Return the [X, Y] coordinate for the center point of the cell that contains the specified text.  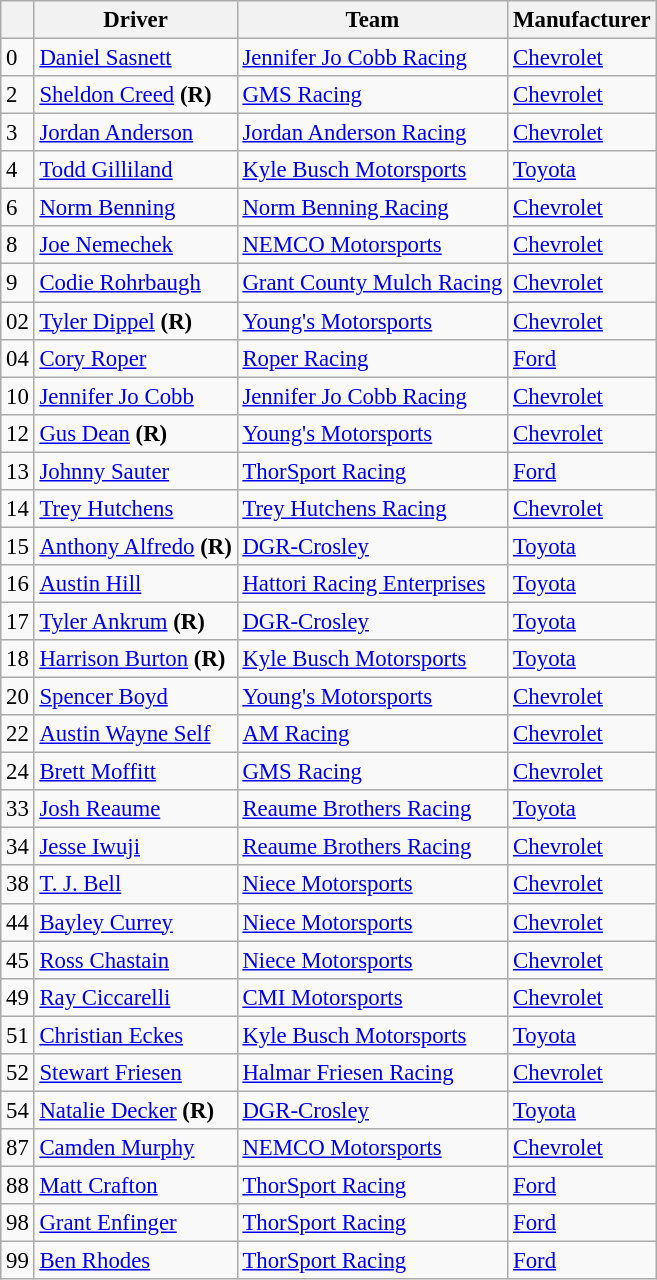
Johnny Sauter [136, 471]
Daniel Sasnett [136, 58]
15 [18, 546]
Manufacturer [582, 20]
Jordan Anderson [136, 133]
17 [18, 621]
Tyler Dippel (R) [136, 321]
38 [18, 885]
Natalie Decker (R) [136, 1110]
Austin Wayne Self [136, 734]
AM Racing [372, 734]
9 [18, 283]
Brett Moffitt [136, 772]
3 [18, 133]
52 [18, 1073]
45 [18, 960]
2 [18, 95]
Gus Dean (R) [136, 433]
04 [18, 358]
22 [18, 734]
16 [18, 584]
14 [18, 509]
Christian Eckes [136, 1035]
44 [18, 922]
Norm Benning [136, 208]
Todd Gilliland [136, 170]
88 [18, 1185]
13 [18, 471]
Grant Enfinger [136, 1223]
12 [18, 433]
CMI Motorsports [372, 997]
Ross Chastain [136, 960]
Anthony Alfredo (R) [136, 546]
Joe Nemechek [136, 245]
6 [18, 208]
Ben Rhodes [136, 1261]
33 [18, 809]
18 [18, 659]
Grant County Mulch Racing [372, 283]
Sheldon Creed (R) [136, 95]
8 [18, 245]
Matt Crafton [136, 1185]
Stewart Friesen [136, 1073]
Hattori Racing Enterprises [372, 584]
02 [18, 321]
0 [18, 58]
Spencer Boyd [136, 697]
51 [18, 1035]
10 [18, 396]
99 [18, 1261]
Tyler Ankrum (R) [136, 621]
49 [18, 997]
Norm Benning Racing [372, 208]
Ray Ciccarelli [136, 997]
98 [18, 1223]
Trey Hutchens Racing [372, 509]
Driver [136, 20]
Jesse Iwuji [136, 847]
Cory Roper [136, 358]
Austin Hill [136, 584]
Harrison Burton (R) [136, 659]
Trey Hutchens [136, 509]
Bayley Currey [136, 922]
Jordan Anderson Racing [372, 133]
87 [18, 1148]
34 [18, 847]
24 [18, 772]
Halmar Friesen Racing [372, 1073]
54 [18, 1110]
Codie Rohrbaugh [136, 283]
Jennifer Jo Cobb [136, 396]
20 [18, 697]
Roper Racing [372, 358]
Josh Reaume [136, 809]
Team [372, 20]
T. J. Bell [136, 885]
Camden Murphy [136, 1148]
4 [18, 170]
